Detect which cell encompasses the target text, then output its [x, y] center coordinate. 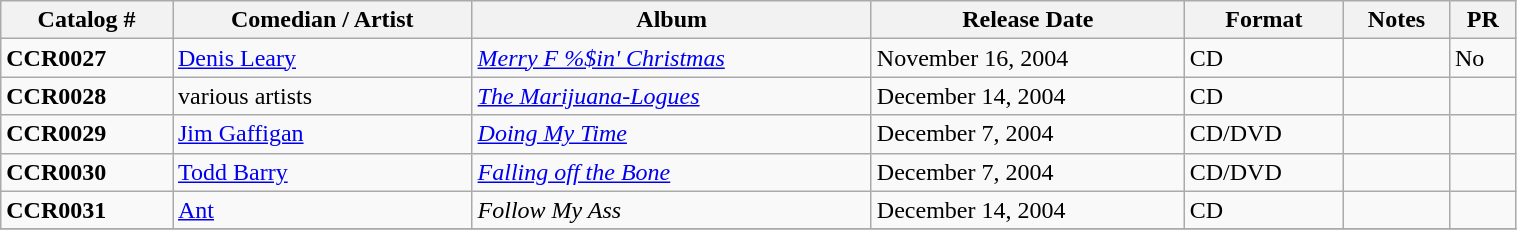
Release Date [1028, 20]
various artists [322, 96]
PR [1482, 20]
Format [1264, 20]
CCR0029 [87, 134]
Catalog # [87, 20]
CCR0030 [87, 172]
CCR0028 [87, 96]
CCR0031 [87, 210]
Album [672, 20]
Denis Leary [322, 58]
Merry F %$in' Christmas [672, 58]
November 16, 2004 [1028, 58]
Comedian / Artist [322, 20]
The Marijuana-Logues [672, 96]
Ant [322, 210]
No [1482, 58]
Doing My Time [672, 134]
Follow My Ass [672, 210]
Todd Barry [322, 172]
CCR0027 [87, 58]
Notes [1397, 20]
Jim Gaffigan [322, 134]
Falling off the Bone [672, 172]
